Capture the cell that displays the provided text and extract its (x, y) central coordinate. 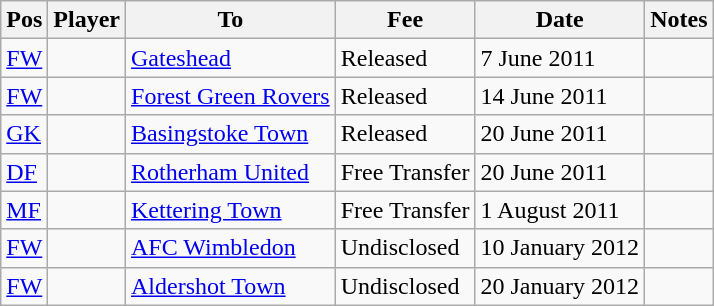
DF (24, 172)
Forest Green Rovers (231, 96)
Pos (24, 20)
20 January 2012 (560, 286)
Notes (679, 20)
1 August 2011 (560, 210)
7 June 2011 (560, 58)
Rotherham United (231, 172)
To (231, 20)
14 June 2011 (560, 96)
Gateshead (231, 58)
MF (24, 210)
AFC Wimbledon (231, 248)
Kettering Town (231, 210)
10 January 2012 (560, 248)
Player (87, 20)
Date (560, 20)
Fee (405, 20)
Basingstoke Town (231, 134)
GK (24, 134)
Aldershot Town (231, 286)
